Extract the [X, Y] coordinate from the center of the cell holding the provided text.  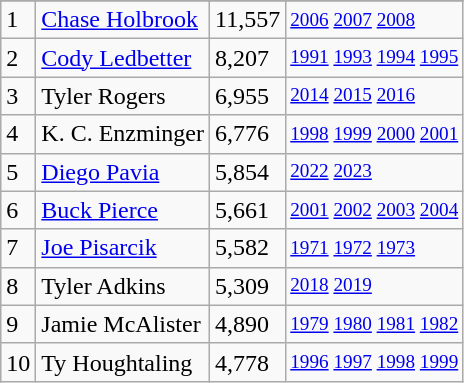
8 [18, 286]
9 [18, 324]
Tyler Rogers [123, 96]
2001 2002 2003 2004 [374, 210]
7 [18, 248]
10 [18, 362]
Chase Holbrook [123, 20]
1 [18, 20]
Joe Pisarcik [123, 248]
4 [18, 134]
6,955 [248, 96]
11,557 [248, 20]
2006 2007 2008 [374, 20]
5,309 [248, 286]
4,778 [248, 362]
1991 1993 1994 1995 [374, 58]
Diego Pavia [123, 172]
Tyler Adkins [123, 286]
5,854 [248, 172]
6 [18, 210]
1998 1999 2000 2001 [374, 134]
5,661 [248, 210]
K. C. Enzminger [123, 134]
4,890 [248, 324]
Cody Ledbetter [123, 58]
2022 2023 [374, 172]
Jamie McAlister [123, 324]
5 [18, 172]
1996 1997 1998 1999 [374, 362]
Ty Houghtaling [123, 362]
2018 2019 [374, 286]
3 [18, 96]
8,207 [248, 58]
1979 1980 1981 1982 [374, 324]
2 [18, 58]
5,582 [248, 248]
1971 1972 1973 [374, 248]
Buck Pierce [123, 210]
6,776 [248, 134]
2014 2015 2016 [374, 96]
